For the text-containing cell, return its midpoint in [x, y] coordinate format. 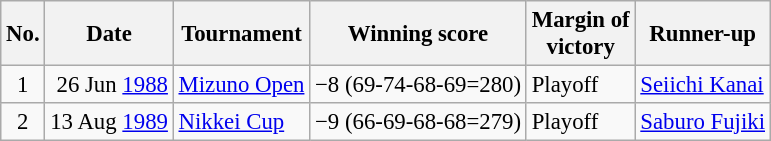
−9 (66-69-68-68=279) [418, 122]
Saburo Fujiki [702, 122]
Nikkei Cup [242, 122]
2 [23, 122]
Seiichi Kanai [702, 85]
Date [109, 34]
1 [23, 85]
13 Aug 1989 [109, 122]
Margin ofvictory [580, 34]
No. [23, 34]
Runner-up [702, 34]
26 Jun 1988 [109, 85]
−8 (69-74-68-69=280) [418, 85]
Mizuno Open [242, 85]
Tournament [242, 34]
Winning score [418, 34]
